Return (X, Y) of the center of cell containing provided text 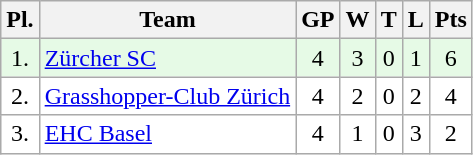
W (358, 20)
2. (20, 96)
Team (168, 20)
EHC Basel (168, 134)
Zürcher SC (168, 58)
1. (20, 58)
L (416, 20)
GP (318, 20)
3. (20, 134)
Pts (450, 20)
Pl. (20, 20)
Grasshopper-Club Zürich (168, 96)
6 (450, 58)
T (388, 20)
